Return the (X, Y) coordinate for the center point of the cell that contains the specified text.  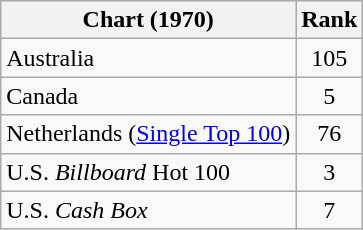
Canada (148, 96)
5 (330, 96)
Rank (330, 20)
Netherlands (Single Top 100) (148, 134)
7 (330, 210)
76 (330, 134)
Chart (1970) (148, 20)
3 (330, 172)
Australia (148, 58)
U.S. Cash Box (148, 210)
105 (330, 58)
U.S. Billboard Hot 100 (148, 172)
